Output the (x, y) coordinate of the center of the cell containing the given text.  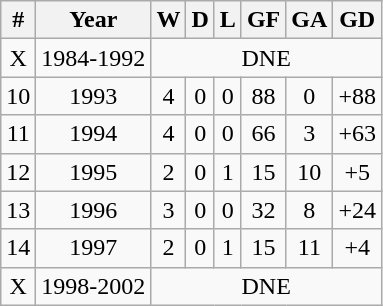
8 (310, 210)
66 (263, 134)
W (168, 20)
12 (18, 172)
14 (18, 248)
1994 (94, 134)
L (228, 20)
GD (358, 20)
+5 (358, 172)
+24 (358, 210)
1997 (94, 248)
1995 (94, 172)
+88 (358, 96)
1998-2002 (94, 286)
# (18, 20)
+4 (358, 248)
88 (263, 96)
1996 (94, 210)
13 (18, 210)
D (200, 20)
1993 (94, 96)
Year (94, 20)
GF (263, 20)
+63 (358, 134)
1984-1992 (94, 58)
GA (310, 20)
32 (263, 210)
